Detect which cell encompasses the target text, then output its [X, Y] center coordinate. 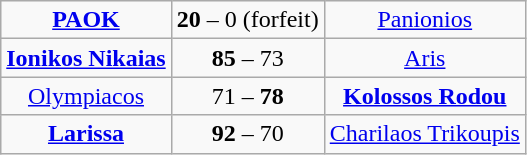
Aris [424, 58]
Ionikos Nikaias [86, 58]
71 – 78 [248, 96]
Charilaos Trikoupis [424, 134]
PAOK [86, 20]
20 – 0 (forfeit) [248, 20]
85 – 73 [248, 58]
Olympiacos [86, 96]
Kolossos Rodou [424, 96]
Larissa [86, 134]
Panionios [424, 20]
92 – 70 [248, 134]
